Detect which cell encompasses the target text, then output its (x, y) center coordinate. 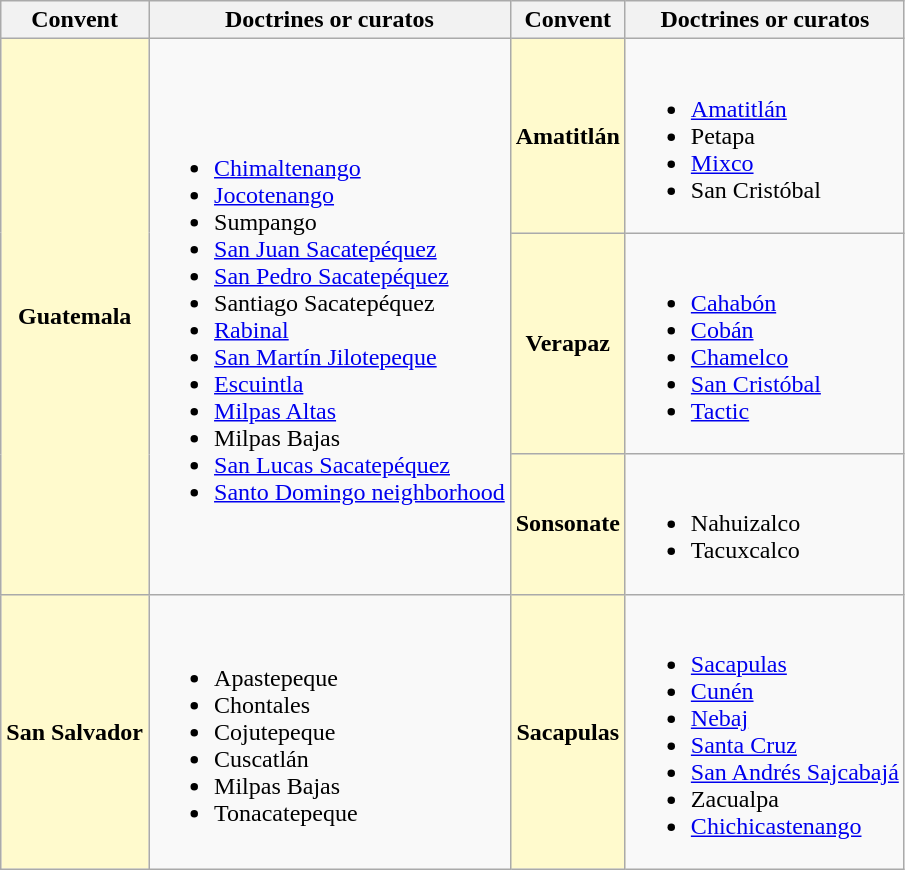
SacapulasCunénNebajSanta CruzSan Andrés SajcabajáZacualpaChichicastenango (764, 732)
Sacapulas (568, 732)
AmatitlánPetapaMixcoSan Cristóbal (764, 136)
Sonsonate (568, 524)
Guatemala (75, 316)
ApastepequeChontalesCojutepequeCuscatlánMilpas BajasTonacatepeque (330, 732)
Verapaz (568, 344)
San Salvador (75, 732)
NahuizalcoTacuxcalco (764, 524)
CahabónCobánChamelcoSan CristóbalTactic (764, 344)
Amatitlán (568, 136)
